From the cell containing the given text, extract its center point as [X, Y] coordinate. 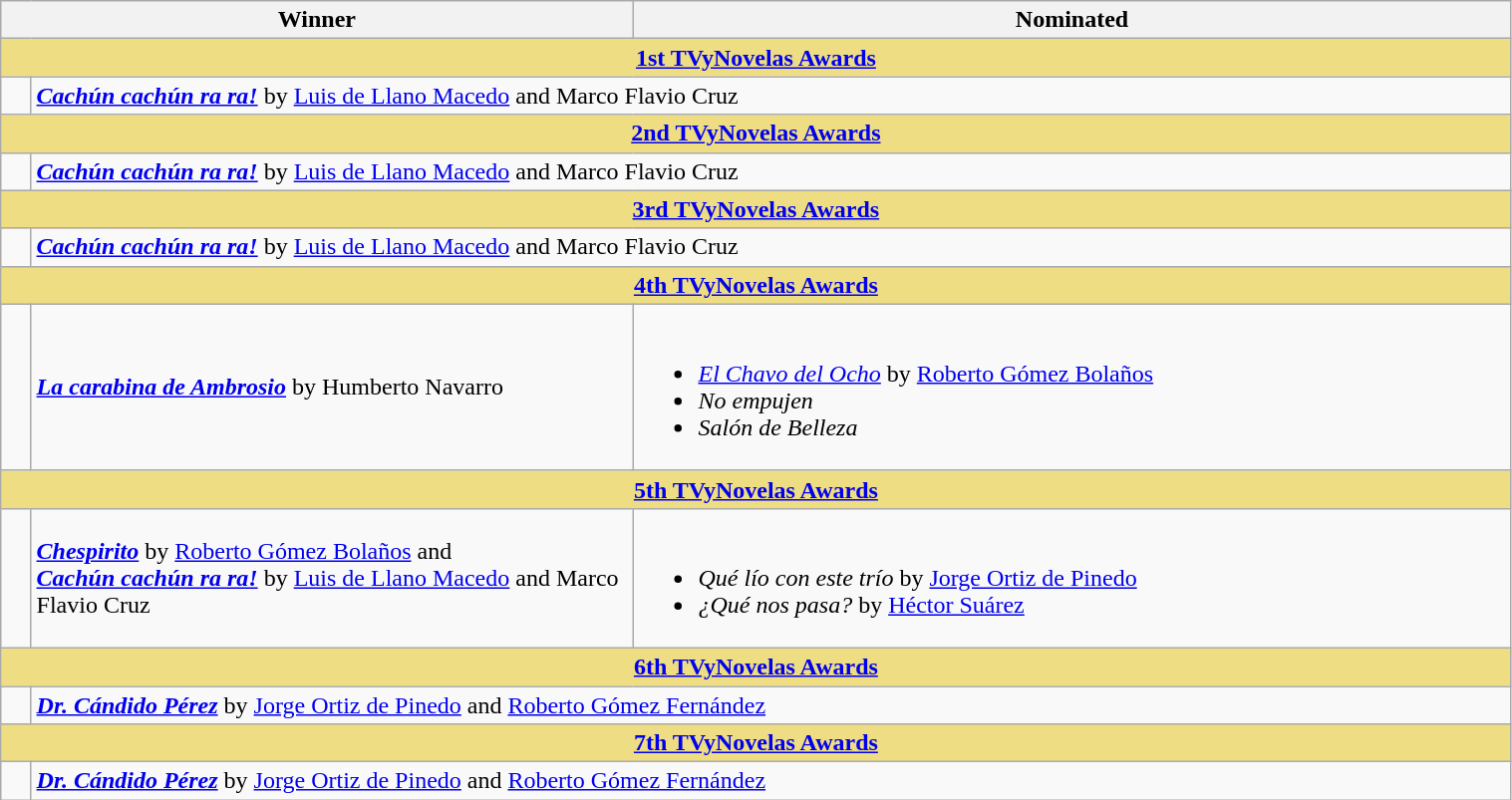
3rd TVyNovelas Awards [756, 209]
2nd TVyNovelas Awards [756, 133]
Nominated [1072, 20]
7th TVyNovelas Awards [756, 743]
1st TVyNovelas Awards [756, 58]
Winner [317, 20]
Qué lío con este trío by Jorge Ortiz de Pinedo¿Qué nos pasa? by Héctor Suárez [1072, 578]
Chespirito by Roberto Gómez Bolaños and Cachún cachún ra ra! by Luis de Llano Macedo and Marco Flavio Cruz [332, 578]
El Chavo del Ocho by Roberto Gómez BolañosNo empujenSalón de Belleza [1072, 387]
5th TVyNovelas Awards [756, 489]
La carabina de Ambrosio by Humberto Navarro [332, 387]
6th TVyNovelas Awards [756, 667]
4th TVyNovelas Awards [756, 285]
